Extract the [X, Y] coordinate from the center of the cell holding the provided text.  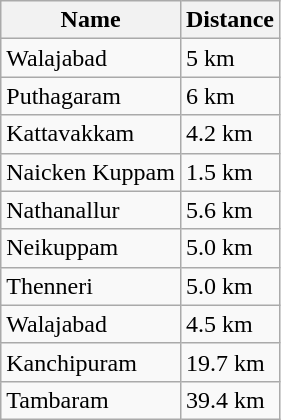
1.5 km [230, 172]
Name [91, 20]
Thenneri [91, 286]
Nathanallur [91, 210]
4.5 km [230, 324]
Naicken Kuppam [91, 172]
4.2 km [230, 134]
Distance [230, 20]
6 km [230, 96]
39.4 km [230, 400]
5.6 km [230, 210]
Kanchipuram [91, 362]
Puthagaram [91, 96]
Tambaram [91, 400]
5 km [230, 58]
Neikuppam [91, 248]
Kattavakkam [91, 134]
19.7 km [230, 362]
